Determine the (x, y) coordinate at the center of the cell enclosing the given text.  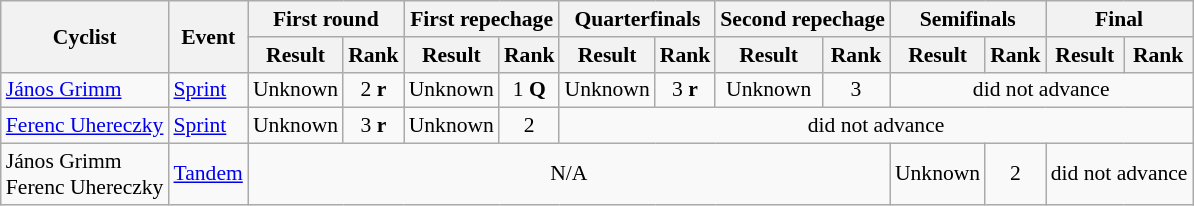
János Grimm (85, 90)
1 Q (530, 90)
Cyclist (85, 36)
Second repechage (802, 19)
2 r (374, 90)
N/A (569, 174)
First round (326, 19)
Final (1120, 19)
Event (208, 36)
3 (856, 90)
Tandem (208, 174)
Quarterfinals (637, 19)
János Grimm Ferenc Uhereczky (85, 174)
Semifinals (968, 19)
Ferenc Uhereczky (85, 126)
First repechage (482, 19)
